Output the [X, Y] coordinate of the center of the cell containing the given text.  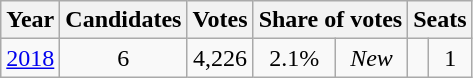
2.1% [294, 58]
New [371, 58]
Year [30, 20]
6 [124, 58]
Candidates [124, 20]
Seats [440, 20]
4,226 [220, 58]
2018 [30, 58]
Share of votes [330, 20]
1 [451, 58]
Votes [220, 20]
